Capture the cell that displays the provided text and extract its [x, y] central coordinate. 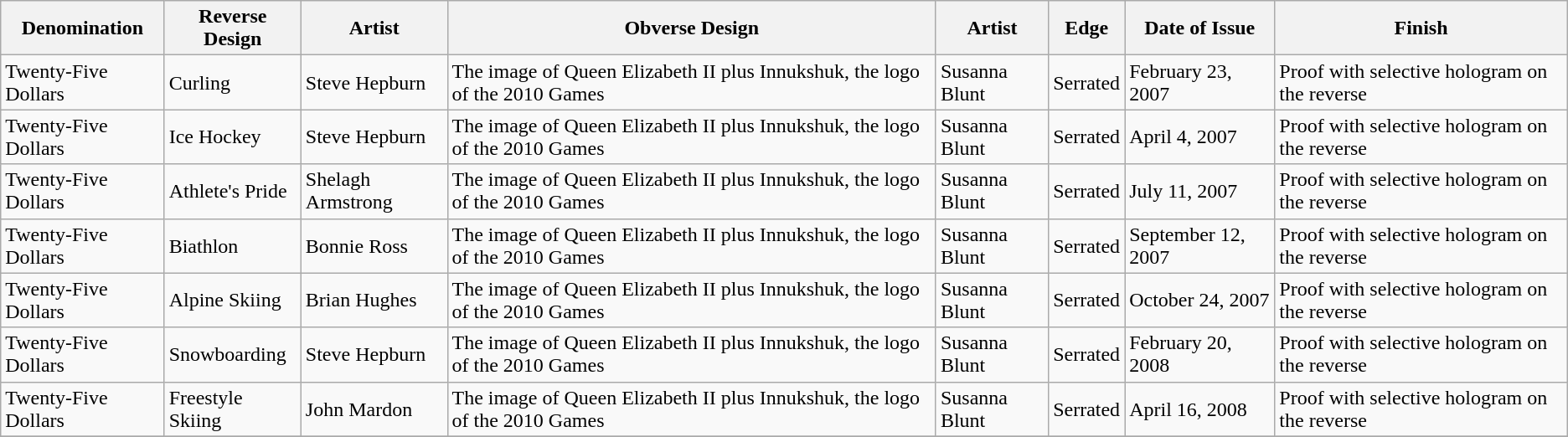
Finish [1421, 28]
Snowboarding [233, 355]
Date of Issue [1199, 28]
Curling [233, 82]
February 23, 2007 [1199, 82]
July 11, 2007 [1199, 191]
Denomination [82, 28]
Brian Hughes [374, 300]
Athlete's Pride [233, 191]
Reverse Design [233, 28]
Edge [1087, 28]
John Mardon [374, 409]
April 16, 2008 [1199, 409]
October 24, 2007 [1199, 300]
February 20, 2008 [1199, 355]
Alpine Skiing [233, 300]
Shelagh Armstrong [374, 191]
Biathlon [233, 246]
Obverse Design [692, 28]
Freestyle Skiing [233, 409]
Ice Hockey [233, 137]
April 4, 2007 [1199, 137]
Bonnie Ross [374, 246]
September 12, 2007 [1199, 246]
